Extract the [X, Y] coordinate from the center of the cell holding the provided text.  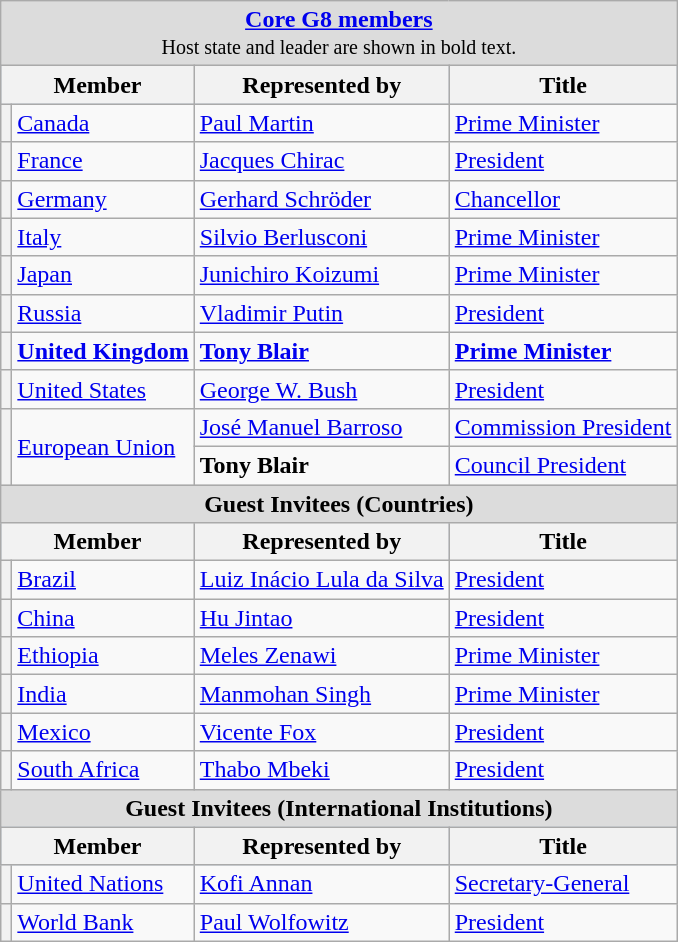
Italy [103, 237]
Core G8 membersHost state and leader are shown in bold text. [339, 34]
José Manuel Barroso [322, 427]
Commission President [563, 427]
Paul Martin [322, 123]
Jacques Chirac [322, 161]
United Nations [103, 884]
United States [103, 389]
Vicente Fox [322, 732]
Junichiro Koizumi [322, 275]
Silvio Berlusconi [322, 237]
Council President [563, 465]
United Kingdom [103, 351]
Germany [103, 199]
South Africa [103, 770]
Chancellor [563, 199]
Manmohan Singh [322, 694]
George W. Bush [322, 389]
India [103, 694]
Gerhard Schröder [322, 199]
Thabo Mbeki [322, 770]
Brazil [103, 580]
China [103, 618]
France [103, 161]
Luiz Inácio Lula da Silva [322, 580]
Vladimir Putin [322, 313]
Canada [103, 123]
Russia [103, 313]
Paul Wolfowitz [322, 922]
Kofi Annan [322, 884]
World Bank [103, 922]
Hu Jintao [322, 618]
Mexico [103, 732]
Japan [103, 275]
Guest Invitees (International Institutions) [339, 808]
European Union [103, 446]
Meles Zenawi [322, 656]
Guest Invitees (Countries) [339, 503]
Secretary-General [563, 884]
Ethiopia [103, 656]
